Search for the cell housing the specified text and yield its (x, y) center coordinate. 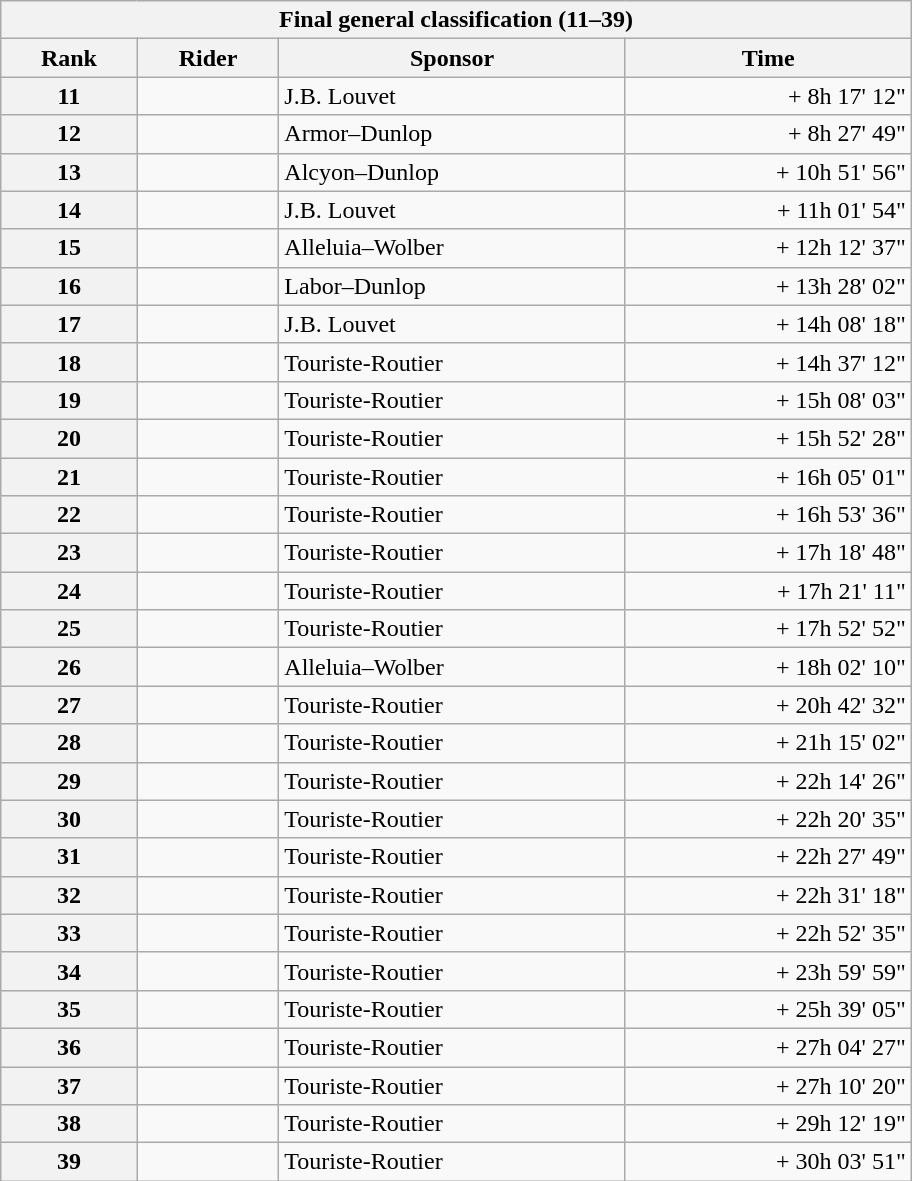
34 (69, 971)
36 (69, 1047)
Sponsor (452, 58)
+ 23h 59' 59" (768, 971)
26 (69, 667)
24 (69, 591)
13 (69, 172)
37 (69, 1085)
38 (69, 1124)
+ 21h 15' 02" (768, 743)
14 (69, 210)
Final general classification (11–39) (456, 20)
20 (69, 438)
19 (69, 400)
+ 18h 02' 10" (768, 667)
35 (69, 1009)
+ 16h 53' 36" (768, 515)
27 (69, 705)
+ 15h 08' 03" (768, 400)
+ 22h 14' 26" (768, 781)
Armor–Dunlop (452, 134)
Time (768, 58)
+ 11h 01' 54" (768, 210)
Rider (208, 58)
+ 22h 27' 49" (768, 857)
+ 25h 39' 05" (768, 1009)
+ 22h 31' 18" (768, 895)
22 (69, 515)
+ 14h 08' 18" (768, 324)
18 (69, 362)
25 (69, 629)
+ 27h 04' 27" (768, 1047)
32 (69, 895)
+ 30h 03' 51" (768, 1162)
+ 10h 51' 56" (768, 172)
+ 8h 17' 12" (768, 96)
+ 16h 05' 01" (768, 477)
29 (69, 781)
Labor–Dunlop (452, 286)
+ 22h 52' 35" (768, 933)
30 (69, 819)
Alcyon–Dunlop (452, 172)
17 (69, 324)
Rank (69, 58)
28 (69, 743)
+ 12h 12' 37" (768, 248)
31 (69, 857)
+ 17h 52' 52" (768, 629)
+ 29h 12' 19" (768, 1124)
+ 17h 18' 48" (768, 553)
+ 22h 20' 35" (768, 819)
39 (69, 1162)
+ 27h 10' 20" (768, 1085)
21 (69, 477)
+ 20h 42' 32" (768, 705)
12 (69, 134)
+ 17h 21' 11" (768, 591)
16 (69, 286)
33 (69, 933)
+ 14h 37' 12" (768, 362)
15 (69, 248)
11 (69, 96)
+ 15h 52' 28" (768, 438)
23 (69, 553)
+ 8h 27' 49" (768, 134)
+ 13h 28' 02" (768, 286)
